For the text-containing cell, return its midpoint in (x, y) coordinate format. 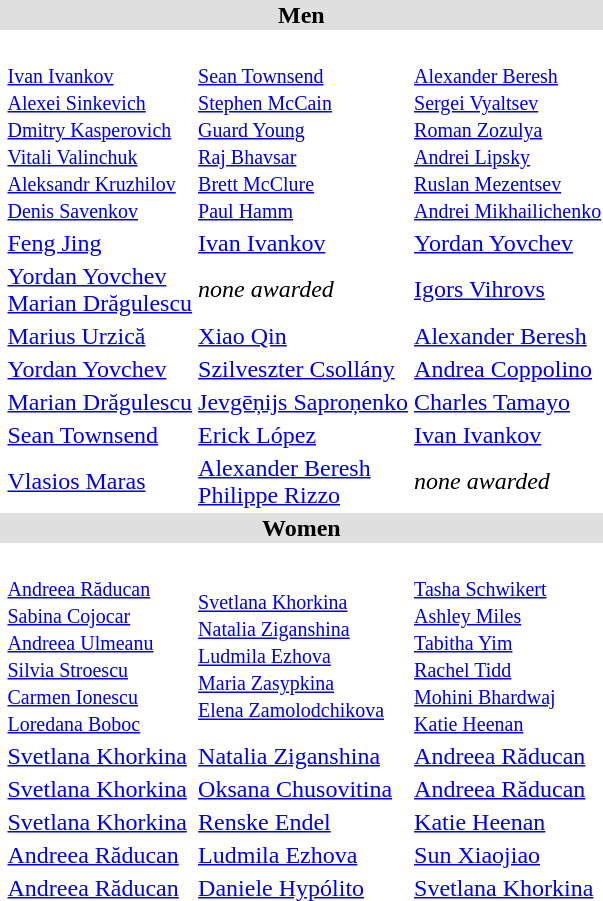
Marius Urzică (100, 336)
Vlasios Maras (100, 482)
Renske Endel (304, 822)
Szilveszter Csollány (304, 369)
Xiao Qin (304, 336)
Natalia Ziganshina (304, 756)
Alexander Beresh (508, 336)
Sean Townsend (100, 435)
Marian Drăgulescu (100, 402)
Katie Heenan (508, 822)
Andrea Coppolino (508, 369)
Ludmila Ezhova (304, 855)
Svetlana KhorkinaNatalia ZiganshinaLudmila EzhovaMaria ZasypkinaElena Zamolodchikova (304, 642)
Alexander BereshSergei VyaltsevRoman ZozulyaAndrei LipskyRuslan MezentsevAndrei Mikhailichenko (508, 129)
Alexander Beresh Philippe Rizzo (304, 482)
Sean TownsendStephen McCainGuard YoungRaj BhavsarBrett McClurePaul Hamm (304, 129)
Erick López (304, 435)
Feng Jing (100, 243)
Oksana Chusovitina (304, 789)
Ivan IvankovAlexei SinkevichDmitry KasperovichVitali ValinchukAleksandr KruzhilovDenis Savenkov (100, 129)
Charles Tamayo (508, 402)
Igors Vihrovs (508, 290)
Jevgēņijs Saproņenko (304, 402)
Men (302, 15)
Yordan Yovchev Marian Drăgulescu (100, 290)
Andreea RăducanSabina CojocarAndreea UlmeanuSilvia StroescuCarmen IonescuLoredana Boboc (100, 642)
Tasha SchwikertAshley MilesTabitha YimRachel TiddMohini BhardwajKatie Heenan (508, 642)
Sun Xiaojiao (508, 855)
Women (302, 528)
